Return the (X, Y) coordinate for the center point of the cell that contains the specified text.  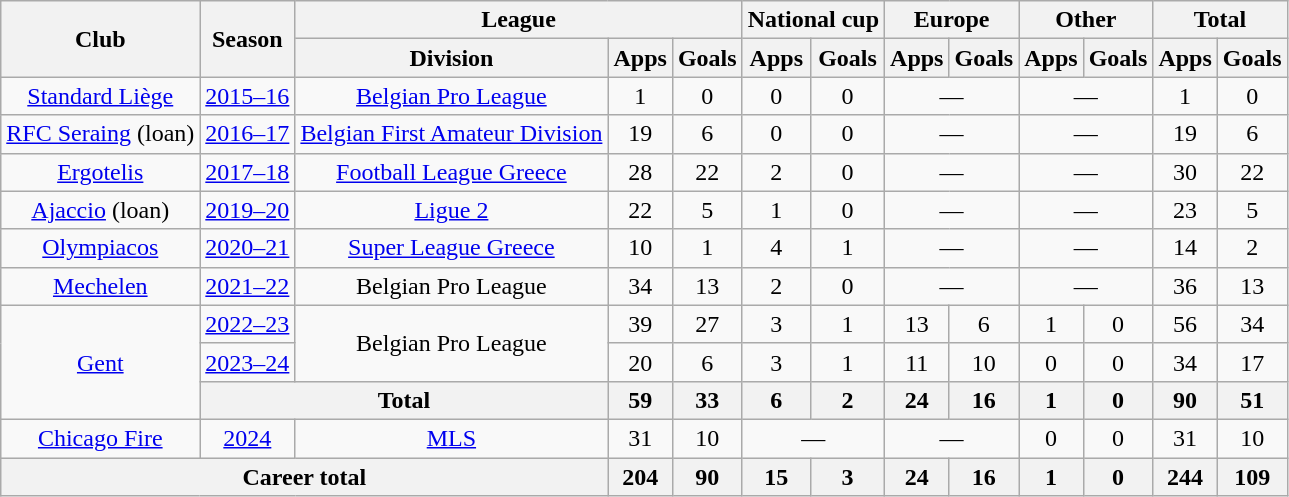
Super League Greece (452, 248)
Belgian First Amateur Division (452, 134)
15 (776, 477)
Gent (100, 362)
2021–22 (248, 286)
MLS (452, 438)
51 (1252, 400)
36 (1185, 286)
2019–20 (248, 210)
Career total (304, 477)
2015–16 (248, 96)
Football League Greece (452, 172)
4 (776, 248)
23 (1185, 210)
2017–18 (248, 172)
27 (707, 324)
28 (640, 172)
109 (1252, 477)
Standard Liège (100, 96)
2016–17 (248, 134)
2023–24 (248, 362)
Season (248, 39)
11 (917, 362)
Other (1086, 20)
204 (640, 477)
Europe (952, 20)
Ligue 2 (452, 210)
Ergotelis (100, 172)
39 (640, 324)
Ajaccio (loan) (100, 210)
Chicago Fire (100, 438)
14 (1185, 248)
Olympiacos (100, 248)
2024 (248, 438)
33 (707, 400)
League (518, 20)
RFC Seraing (loan) (100, 134)
2022–23 (248, 324)
59 (640, 400)
2020–21 (248, 248)
Club (100, 39)
17 (1252, 362)
56 (1185, 324)
Mechelen (100, 286)
30 (1185, 172)
National cup (813, 20)
Division (452, 58)
20 (640, 362)
244 (1185, 477)
